Provide the (x, y) coordinate of the cell's center where the given text is located.  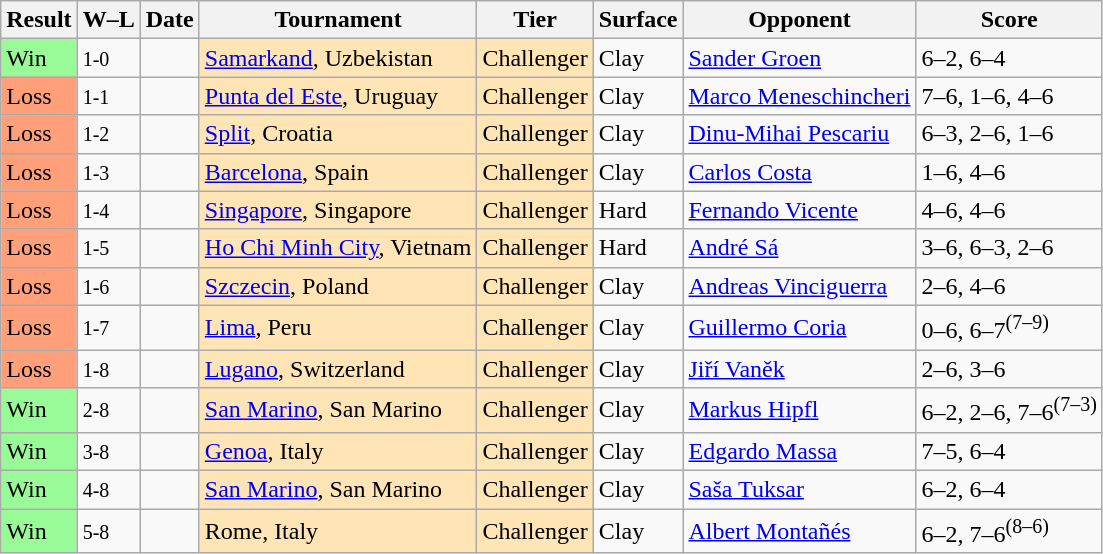
Dinu-Mihai Pescariu (800, 134)
Sander Groen (800, 58)
Guillermo Coria (800, 328)
Saša Tuksar (800, 489)
3-8 (108, 451)
1-6 (108, 286)
1-1 (108, 96)
1-4 (108, 210)
Opponent (800, 20)
Rome, Italy (338, 532)
Tournament (338, 20)
Singapore, Singapore (338, 210)
7–5, 6–4 (1009, 451)
Samarkand, Uzbekistan (338, 58)
Carlos Costa (800, 172)
1-2 (108, 134)
Split, Croatia (338, 134)
1-5 (108, 248)
Marco Meneschincheri (800, 96)
Lima, Peru (338, 328)
3–6, 6–3, 2–6 (1009, 248)
Date (170, 20)
1-8 (108, 369)
2-8 (108, 410)
Ho Chi Minh City, Vietnam (338, 248)
4-8 (108, 489)
4–6, 4–6 (1009, 210)
6–2, 7–6(8–6) (1009, 532)
2–6, 3–6 (1009, 369)
2–6, 4–6 (1009, 286)
Score (1009, 20)
Markus Hipfl (800, 410)
Andreas Vinciguerra (800, 286)
Surface (638, 20)
7–6, 1–6, 4–6 (1009, 96)
Fernando Vicente (800, 210)
Lugano, Switzerland (338, 369)
Result (39, 20)
Edgardo Massa (800, 451)
W–L (108, 20)
6–3, 2–6, 1–6 (1009, 134)
Tier (535, 20)
1-7 (108, 328)
6–2, 2–6, 7–6(7–3) (1009, 410)
Albert Montañés (800, 532)
1–6, 4–6 (1009, 172)
Punta del Este, Uruguay (338, 96)
Szczecin, Poland (338, 286)
Jiří Vaněk (800, 369)
0–6, 6–7(7–9) (1009, 328)
1-3 (108, 172)
1-0 (108, 58)
5-8 (108, 532)
Barcelona, Spain (338, 172)
Genoa, Italy (338, 451)
André Sá (800, 248)
